Return [X, Y] of the center of cell containing provided text 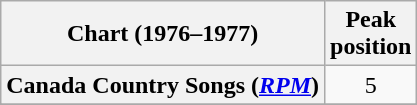
Chart (1976–1977) [163, 34]
5 [371, 85]
Peak position [371, 34]
Canada Country Songs (RPM) [163, 85]
